Identify which cell holds the provided text, then report its (x, y) central coordinate. 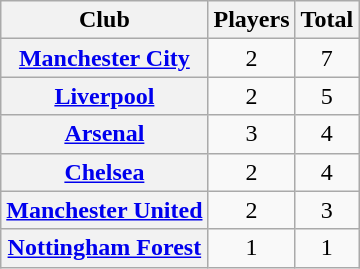
7 (327, 58)
Total (327, 20)
Club (104, 20)
Arsenal (104, 134)
Nottingham Forest (104, 248)
Manchester City (104, 58)
Players (252, 20)
Manchester United (104, 210)
5 (327, 96)
Chelsea (104, 172)
Liverpool (104, 96)
